Provide the (X, Y) coordinate of the cell's center where the given text is located.  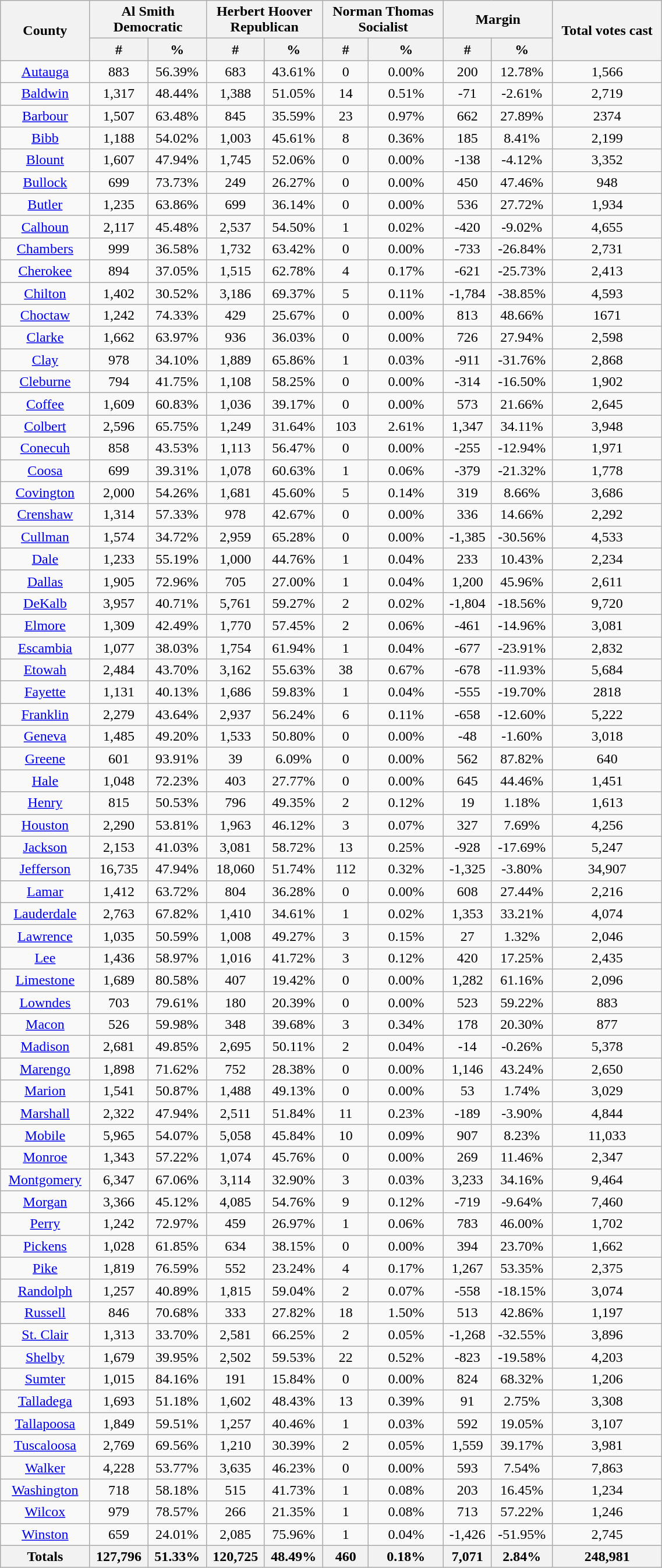
11 (346, 1113)
112 (346, 869)
-11.93% (522, 670)
9,720 (607, 603)
43.53% (177, 448)
2,868 (607, 360)
2,234 (607, 559)
2,581 (235, 1335)
36.58% (177, 249)
120,725 (235, 1556)
Marshall (45, 1113)
203 (468, 1490)
526 (119, 1025)
57.33% (177, 515)
Calhoun (45, 226)
Sumter (45, 1379)
333 (235, 1312)
0.39% (406, 1401)
-1,268 (468, 1335)
2,096 (607, 980)
Etowah (45, 670)
-558 (468, 1290)
54.76% (293, 1202)
56.39% (177, 72)
1,077 (119, 648)
845 (235, 116)
54.07% (177, 1135)
41.72% (293, 958)
Bibb (45, 138)
1,819 (119, 1268)
703 (119, 1002)
8 (346, 138)
Totals (45, 1556)
67.06% (177, 1180)
1,451 (607, 781)
23 (346, 116)
59.51% (177, 1424)
59.83% (293, 692)
4,203 (607, 1357)
Hale (45, 781)
78.57% (177, 1512)
191 (235, 1379)
58.97% (177, 958)
16.45% (522, 1490)
59.04% (293, 1290)
450 (468, 182)
0.18% (406, 1556)
16,735 (119, 869)
-26.84% (522, 249)
45.76% (293, 1158)
43.70% (177, 670)
1,028 (119, 1246)
54.02% (177, 138)
0.15% (406, 936)
659 (119, 1534)
1,574 (119, 537)
1,016 (235, 958)
-911 (468, 360)
7.54% (522, 1468)
1,200 (468, 581)
44.76% (293, 559)
Clarke (45, 338)
12.78% (522, 72)
1,754 (235, 648)
-420 (468, 226)
Elmore (45, 625)
3,114 (235, 1180)
1,602 (235, 1401)
-3.80% (522, 869)
460 (346, 1556)
65.86% (293, 360)
40.46% (293, 1424)
60.83% (177, 404)
18 (346, 1312)
3,635 (235, 1468)
27.94% (522, 338)
19.42% (293, 980)
6,347 (119, 1180)
49.85% (177, 1047)
0.32% (406, 869)
36.28% (293, 891)
1.18% (522, 803)
62.78% (293, 271)
59.27% (293, 603)
28.38% (293, 1069)
2,153 (119, 847)
-16.50% (522, 382)
Mobile (45, 1135)
608 (468, 891)
8.23% (522, 1135)
Clay (45, 360)
53.35% (522, 1268)
1,048 (119, 781)
59.53% (293, 1357)
5,378 (607, 1047)
1,889 (235, 360)
51.74% (293, 869)
34.16% (522, 1180)
180 (235, 1002)
3,896 (607, 1335)
Blount (45, 160)
93.91% (177, 759)
1,249 (235, 426)
54.50% (293, 226)
634 (235, 1246)
61.94% (293, 648)
1,246 (607, 1512)
894 (119, 271)
36.14% (293, 204)
2,413 (607, 271)
2,645 (607, 404)
33.21% (522, 914)
3,186 (235, 293)
804 (235, 891)
27.44% (522, 891)
Madison (45, 1047)
266 (235, 1512)
-678 (468, 670)
1,609 (119, 404)
22 (346, 1357)
Houston (45, 825)
-4.12% (522, 160)
1,235 (119, 204)
1,317 (119, 94)
3,366 (119, 1202)
30.52% (177, 293)
Henry (45, 803)
-71 (468, 94)
2,199 (607, 138)
269 (468, 1158)
1,282 (468, 980)
-823 (468, 1357)
1,233 (119, 559)
1,015 (119, 1379)
Cleburne (45, 382)
1,347 (468, 426)
2,763 (119, 914)
Winston (45, 1534)
61.85% (177, 1246)
1,745 (235, 160)
58.18% (177, 1490)
593 (468, 1468)
47.46% (522, 182)
877 (607, 1025)
858 (119, 448)
Washington (45, 1490)
67.82% (177, 914)
1,436 (119, 958)
38.15% (293, 1246)
Margin (498, 20)
5,222 (607, 714)
-1,784 (468, 293)
55.19% (177, 559)
319 (468, 493)
645 (468, 781)
1,485 (119, 737)
2,719 (607, 94)
45.48% (177, 226)
1,313 (119, 1335)
Jefferson (45, 869)
56.24% (293, 714)
3,233 (468, 1180)
Baldwin (45, 94)
-3.90% (522, 1113)
69.37% (293, 293)
Choctaw (45, 316)
752 (235, 1069)
42.86% (522, 1312)
0.23% (406, 1113)
1,971 (607, 448)
8.41% (522, 138)
59.98% (177, 1025)
1,036 (235, 404)
1,778 (607, 470)
Macon (45, 1025)
Lee (45, 958)
523 (468, 1002)
34,907 (607, 869)
Cherokee (45, 271)
0.34% (406, 1025)
Limestone (45, 980)
26.27% (293, 182)
79.61% (177, 1002)
592 (468, 1424)
17.25% (522, 958)
48.43% (293, 1401)
2,347 (607, 1158)
2,769 (119, 1446)
1,488 (235, 1091)
19 (468, 803)
Total votes cast (607, 30)
-928 (468, 847)
1,353 (468, 914)
-621 (468, 271)
796 (235, 803)
2,745 (607, 1534)
1,267 (468, 1268)
601 (119, 759)
513 (468, 1312)
-1,325 (468, 869)
248,981 (607, 1556)
-1.60% (522, 737)
1,702 (607, 1224)
3,074 (607, 1290)
2,290 (119, 825)
Coffee (45, 404)
459 (235, 1224)
2,279 (119, 714)
1,815 (235, 1290)
407 (235, 980)
2,000 (119, 493)
1,314 (119, 515)
-51.95% (522, 1534)
2374 (607, 116)
24.01% (177, 1534)
573 (468, 404)
-19.58% (522, 1357)
38.03% (177, 648)
39.68% (293, 1025)
DeKalb (45, 603)
11,033 (607, 1135)
1,934 (607, 204)
1,515 (235, 271)
1,131 (119, 692)
51.05% (293, 94)
63.97% (177, 338)
Russell (45, 1312)
999 (119, 249)
71.62% (177, 1069)
5,058 (235, 1135)
20.30% (522, 1025)
2,731 (607, 249)
394 (468, 1246)
536 (468, 204)
3,981 (607, 1446)
25.67% (293, 316)
1,507 (119, 116)
Walker (45, 1468)
50.87% (177, 1091)
Dale (45, 559)
-23.91% (522, 648)
48.66% (522, 316)
640 (607, 759)
50.80% (293, 737)
-14.96% (522, 625)
2,695 (235, 1047)
-31.76% (522, 360)
50.59% (177, 936)
813 (468, 316)
48.44% (177, 94)
-19.70% (522, 692)
1,410 (235, 914)
Pike (45, 1268)
Tallapoosa (45, 1424)
705 (235, 581)
-18.15% (522, 1290)
58.72% (293, 847)
73.73% (177, 182)
41.73% (293, 1490)
718 (119, 1490)
4,655 (607, 226)
-138 (468, 160)
1,113 (235, 448)
56.47% (293, 448)
40.71% (177, 603)
Fayette (45, 692)
-677 (468, 648)
1,008 (235, 936)
41.75% (177, 382)
794 (119, 382)
43.61% (293, 72)
27 (468, 936)
1,309 (119, 625)
2,117 (119, 226)
45.61% (293, 138)
51.18% (177, 1401)
7,071 (468, 1556)
1,679 (119, 1357)
87.82% (522, 759)
70.68% (177, 1312)
27.89% (522, 116)
74.33% (177, 316)
2,484 (119, 670)
783 (468, 1224)
327 (468, 825)
726 (468, 338)
846 (119, 1312)
3,686 (607, 493)
Covington (45, 493)
Talladega (45, 1401)
0.14% (406, 493)
45.84% (293, 1135)
1,074 (235, 1158)
-9.02% (522, 226)
515 (235, 1490)
Cullman (45, 537)
1,963 (235, 825)
49.35% (293, 803)
1,732 (235, 249)
-255 (468, 448)
233 (468, 559)
Pickens (45, 1246)
-48 (468, 737)
27.77% (293, 781)
2,596 (119, 426)
-555 (468, 692)
50.53% (177, 803)
815 (119, 803)
51.33% (177, 1556)
Tuscaloosa (45, 1446)
-2.61% (522, 94)
34.61% (293, 914)
43.24% (522, 1069)
Franklin (45, 714)
7,863 (607, 1468)
Coosa (45, 470)
Monroe (45, 1158)
1,388 (235, 94)
2,322 (119, 1113)
26.97% (293, 1224)
32.90% (293, 1180)
Herbert HooverRepublican (264, 20)
4,228 (119, 1468)
69.56% (177, 1446)
1,000 (235, 559)
58.25% (293, 382)
Marengo (45, 1069)
42.49% (177, 625)
6 (346, 714)
48.49% (293, 1556)
9,464 (607, 1180)
50.11% (293, 1047)
907 (468, 1135)
Autauga (45, 72)
Crenshaw (45, 515)
2,292 (607, 515)
-1,385 (468, 537)
55.63% (293, 670)
1.74% (522, 1091)
5,965 (119, 1135)
57.45% (293, 625)
34.72% (177, 537)
43.64% (177, 714)
713 (468, 1512)
1,402 (119, 293)
34.10% (177, 360)
2,435 (607, 958)
1,146 (468, 1069)
County (45, 30)
6.09% (293, 759)
-17.69% (522, 847)
63.48% (177, 116)
1,689 (119, 980)
65.75% (177, 426)
52.06% (293, 160)
Norman ThomasSocialist (383, 20)
2,959 (235, 537)
-12.60% (522, 714)
2,937 (235, 714)
33.70% (177, 1335)
Geneva (45, 737)
-189 (468, 1113)
429 (235, 316)
2.61% (406, 426)
1,905 (119, 581)
8.66% (522, 493)
103 (346, 426)
1,234 (607, 1490)
-21.32% (522, 470)
1,607 (119, 160)
127,796 (119, 1556)
2,046 (607, 936)
552 (235, 1268)
27.00% (293, 581)
936 (235, 338)
84.16% (177, 1379)
1,343 (119, 1158)
1,210 (235, 1446)
Barbour (45, 116)
68.32% (522, 1379)
59.22% (522, 1002)
1,533 (235, 737)
2,681 (119, 1047)
Marion (45, 1091)
51.84% (293, 1113)
27.72% (522, 204)
63.72% (177, 891)
Colbert (45, 426)
46.00% (522, 1224)
-1,804 (468, 603)
662 (468, 116)
-32.55% (522, 1335)
63.42% (293, 249)
5,684 (607, 670)
38 (346, 670)
54.26% (177, 493)
3,308 (607, 1401)
30.39% (293, 1446)
2,085 (235, 1534)
1.32% (522, 936)
4,533 (607, 537)
27.82% (293, 1312)
20.39% (293, 1002)
4,256 (607, 825)
1,898 (119, 1069)
3,107 (607, 1424)
46.12% (293, 825)
65.28% (293, 537)
11.46% (522, 1158)
-14 (468, 1047)
39.95% (177, 1357)
0.25% (406, 847)
45.60% (293, 493)
23.24% (293, 1268)
1,412 (119, 891)
3,957 (119, 603)
Shelby (45, 1357)
-38.85% (522, 293)
53.81% (177, 825)
35.59% (293, 116)
36.03% (293, 338)
45.12% (177, 1202)
0.09% (406, 1135)
-379 (468, 470)
1,035 (119, 936)
948 (607, 182)
1,188 (119, 138)
1,693 (119, 1401)
75.96% (293, 1534)
66.25% (293, 1335)
Bullock (45, 182)
683 (235, 72)
3,948 (607, 426)
40.89% (177, 1290)
1,559 (468, 1446)
Dallas (45, 581)
21.35% (293, 1512)
1,566 (607, 72)
Chambers (45, 249)
Chilton (45, 293)
-658 (468, 714)
5,761 (235, 603)
Lowndes (45, 1002)
4,844 (607, 1113)
40.13% (177, 692)
1.50% (406, 1312)
1,206 (607, 1379)
42.67% (293, 515)
0.67% (406, 670)
2,611 (607, 581)
2,650 (607, 1069)
3,352 (607, 160)
2,216 (607, 891)
37.05% (177, 271)
15.84% (293, 1379)
Jackson (45, 847)
Perry (45, 1224)
44.46% (522, 781)
61.16% (522, 980)
49.20% (177, 737)
53 (468, 1091)
21.66% (522, 404)
2,537 (235, 226)
14.66% (522, 515)
80.58% (177, 980)
824 (468, 1379)
-314 (468, 382)
4,074 (607, 914)
3,029 (607, 1091)
39.31% (177, 470)
0.97% (406, 116)
63.86% (177, 204)
2,511 (235, 1113)
7.69% (522, 825)
1,681 (235, 493)
Lawrence (45, 936)
49.13% (293, 1091)
2.75% (522, 1401)
-733 (468, 249)
2,502 (235, 1357)
4,593 (607, 293)
St. Clair (45, 1335)
91 (468, 1401)
562 (468, 759)
348 (235, 1025)
178 (468, 1025)
2.84% (522, 1556)
1,541 (119, 1091)
336 (468, 515)
1,003 (235, 138)
Conecuh (45, 448)
-719 (468, 1202)
-12.94% (522, 448)
185 (468, 138)
2818 (607, 692)
1,613 (607, 803)
Randolph (45, 1290)
-461 (468, 625)
49.27% (293, 936)
Escambia (45, 648)
2,598 (607, 338)
14 (346, 94)
0.51% (406, 94)
-25.73% (522, 271)
Al SmithDemocratic (148, 20)
31.64% (293, 426)
72.97% (177, 1224)
3,162 (235, 670)
5,247 (607, 847)
72.96% (177, 581)
10 (346, 1135)
41.03% (177, 847)
9 (346, 1202)
4,085 (235, 1202)
249 (235, 182)
72.23% (177, 781)
1,770 (235, 625)
-18.56% (522, 603)
1671 (607, 316)
979 (119, 1512)
45.96% (522, 581)
10.43% (522, 559)
Lauderdale (45, 914)
-0.26% (522, 1047)
3,018 (607, 737)
60.63% (293, 470)
1,686 (235, 692)
Wilcox (45, 1512)
-1,426 (468, 1534)
0.52% (406, 1357)
7,460 (607, 1202)
403 (235, 781)
-9.64% (522, 1202)
1,078 (235, 470)
Butler (45, 204)
2,375 (607, 1268)
53.77% (177, 1468)
34.11% (522, 426)
1,849 (119, 1424)
420 (468, 958)
2,832 (607, 648)
76.59% (177, 1268)
200 (468, 72)
39 (235, 759)
Lamar (45, 891)
Montgomery (45, 1180)
-30.56% (522, 537)
1,197 (607, 1312)
46.23% (293, 1468)
19.05% (522, 1424)
Greene (45, 759)
23.70% (522, 1246)
1,108 (235, 382)
18,060 (235, 869)
0.36% (406, 138)
1,902 (607, 382)
Morgan (45, 1202)
